Extract the [x, y] coordinate from the center of the cell holding the provided text.  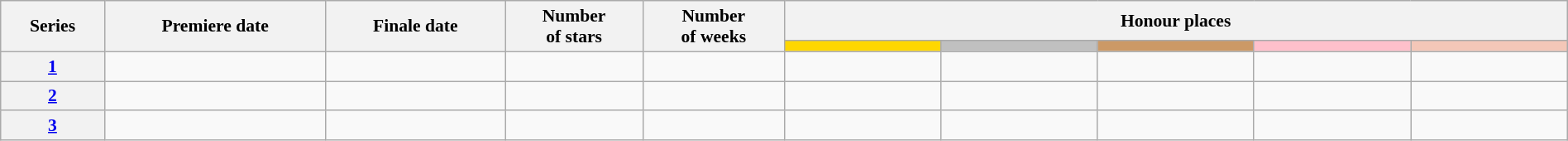
Numberof stars [574, 27]
Numberof weeks [714, 27]
2 [53, 96]
Series [53, 27]
Honour places [1176, 21]
Finale date [415, 27]
1 [53, 66]
Premiere date [215, 27]
3 [53, 126]
